Detect which cell encompasses the target text, then output its [x, y] center coordinate. 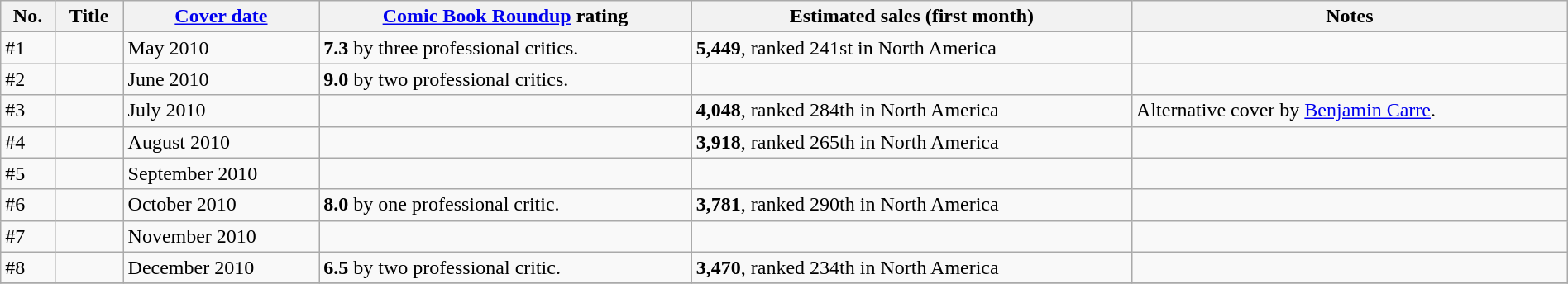
#7 [28, 236]
3,781, ranked 290th in North America [911, 205]
3,470, ranked 234th in North America [911, 267]
4,048, ranked 284th in North America [911, 111]
#6 [28, 205]
#1 [28, 48]
8.0 by one professional critic. [505, 205]
December 2010 [222, 267]
September 2010 [222, 173]
Title [89, 17]
3,918, ranked 265th in North America [911, 142]
November 2010 [222, 236]
July 2010 [222, 111]
Cover date [222, 17]
#8 [28, 267]
5,449, ranked 241st in North America [911, 48]
#5 [28, 173]
Alternative cover by Benjamin Carre. [1350, 111]
August 2010 [222, 142]
7.3 by three professional critics. [505, 48]
9.0 by two professional critics. [505, 79]
Estimated sales (first month) [911, 17]
#3 [28, 111]
Comic Book Roundup rating [505, 17]
#2 [28, 79]
May 2010 [222, 48]
No. [28, 17]
Notes [1350, 17]
October 2010 [222, 205]
6.5 by two professional critic. [505, 267]
#4 [28, 142]
June 2010 [222, 79]
